Return the (x, y) coordinate for the center point of the cell that contains the specified text.  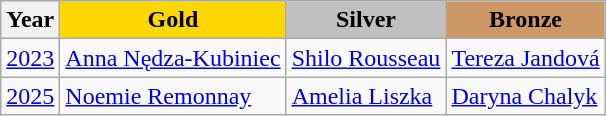
Shilo Rousseau (366, 58)
2023 (30, 58)
Bronze (526, 20)
Noemie Remonnay (173, 96)
Year (30, 20)
Anna Nędza-Kubiniec (173, 58)
Tereza Jandová (526, 58)
2025 (30, 96)
Gold (173, 20)
Amelia Liszka (366, 96)
Daryna Chalyk (526, 96)
Silver (366, 20)
